Scan for the cell matching the given text and deliver its [X, Y] coordinate at center. 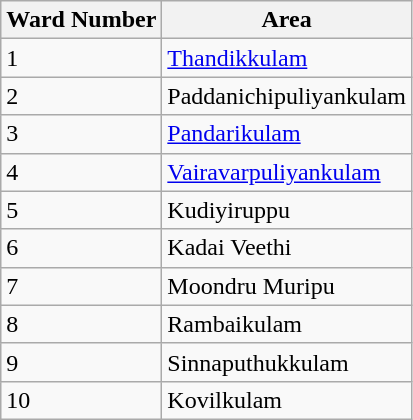
7 [82, 286]
Kadai Veethi [287, 248]
5 [82, 210]
Ward Number [82, 20]
Pandarikulam [287, 134]
1 [82, 58]
Area [287, 20]
Moondru Muripu [287, 286]
Sinnaputhukkulam [287, 362]
Kovilkulam [287, 400]
Paddanichipuliyankulam [287, 96]
Vairavarpuliyankulam [287, 172]
3 [82, 134]
Kudiyiruppu [287, 210]
Thandikkulam [287, 58]
Rambaikulam [287, 324]
2 [82, 96]
9 [82, 362]
10 [82, 400]
4 [82, 172]
8 [82, 324]
6 [82, 248]
